Extract the [X, Y] coordinate from the center of the cell holding the provided text.  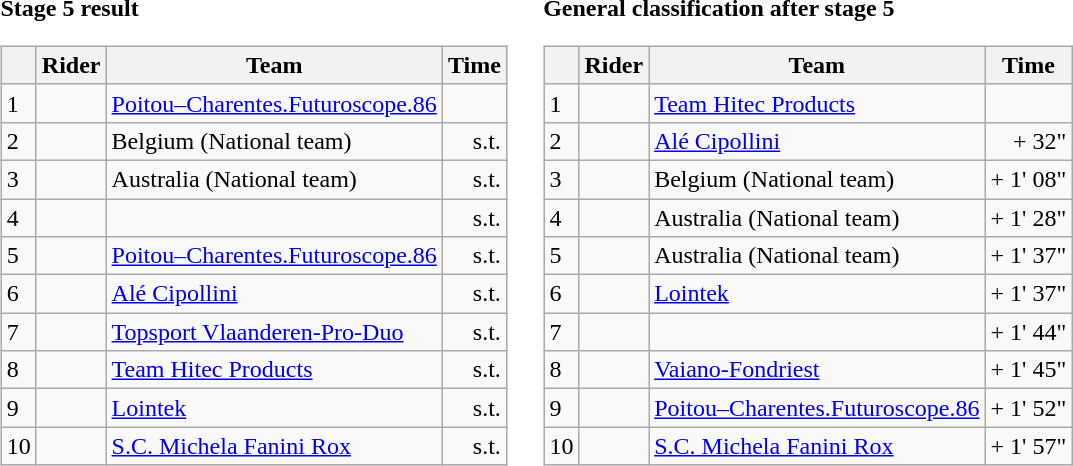
Vaiano-Fondriest [817, 370]
+ 32" [1028, 141]
Topsport Vlaanderen-Pro-Duo [274, 332]
+ 1' 57" [1028, 446]
+ 1' 28" [1028, 217]
+ 1' 45" [1028, 370]
+ 1' 52" [1028, 408]
+ 1' 44" [1028, 332]
+ 1' 08" [1028, 179]
